Extract the [x, y] coordinate from the center of the cell holding the provided text.  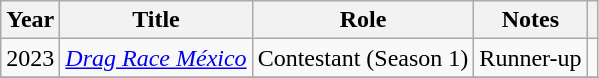
Year [30, 20]
Role [363, 20]
Title [156, 20]
Notes [530, 20]
Contestant (Season 1) [363, 58]
2023 [30, 58]
Drag Race México [156, 58]
Runner-up [530, 58]
